Capture the cell that displays the provided text and extract its [x, y] central coordinate. 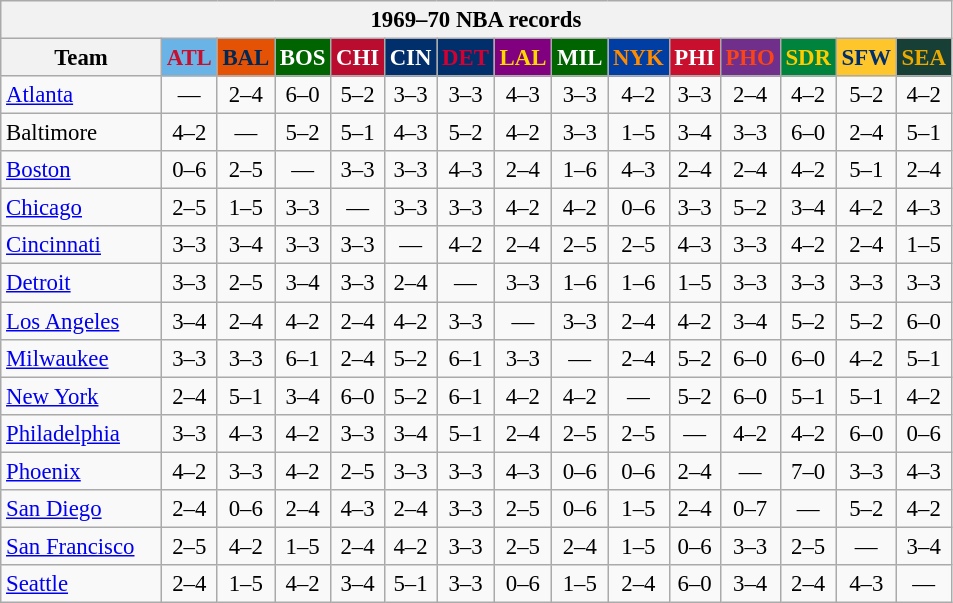
SDR [808, 58]
DET [466, 58]
Phoenix [82, 471]
Detroit [82, 283]
PHI [694, 58]
0–7 [750, 509]
Los Angeles [82, 321]
PHO [750, 58]
Atlanta [82, 95]
7–0 [808, 471]
NYK [638, 58]
Boston [82, 170]
Milwaukee [82, 358]
Cincinnati [82, 245]
New York [82, 396]
1969–70 NBA records [476, 20]
Philadelphia [82, 433]
Team [82, 58]
Seattle [82, 584]
San Diego [82, 509]
MIL [580, 58]
San Francisco [82, 546]
SFW [866, 58]
Chicago [82, 208]
CIN [410, 58]
Baltimore [82, 133]
CHI [358, 58]
LAL [522, 58]
ATL [189, 58]
BAL [246, 58]
SEA [924, 58]
BOS [303, 58]
